For the text-containing cell, return its midpoint in [X, Y] coordinate format. 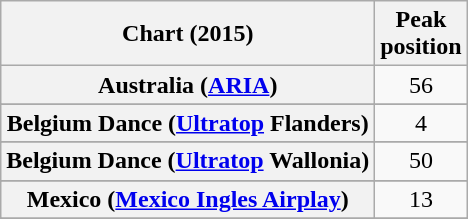
13 [421, 199]
Australia (ARIA) [188, 85]
Peak position [421, 34]
4 [421, 123]
50 [421, 161]
Chart (2015) [188, 34]
56 [421, 85]
Mexico (Mexico Ingles Airplay) [188, 199]
Belgium Dance (Ultratop Flanders) [188, 123]
Belgium Dance (Ultratop Wallonia) [188, 161]
